Provide the (x, y) coordinate of the cell's center where the given text is located.  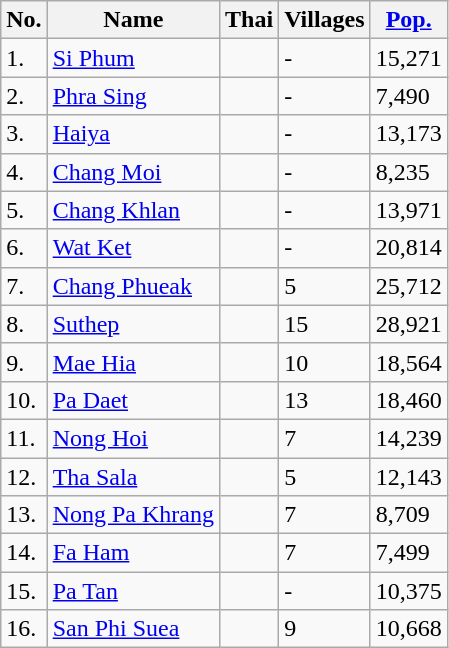
10,375 (408, 591)
6. (24, 248)
12. (24, 477)
Wat Ket (133, 248)
Pop. (408, 20)
20,814 (408, 248)
13,971 (408, 210)
10. (24, 400)
Chang Moi (133, 172)
Mae Hia (133, 362)
7,499 (408, 553)
18,460 (408, 400)
28,921 (408, 324)
Haiya (133, 134)
15 (325, 324)
13,173 (408, 134)
13 (325, 400)
15. (24, 591)
Name (133, 20)
Thai (250, 20)
San Phi Suea (133, 629)
14,239 (408, 438)
7. (24, 286)
15,271 (408, 58)
8,709 (408, 515)
Si Phum (133, 58)
Chang Khlan (133, 210)
Phra Sing (133, 96)
Villages (325, 20)
1. (24, 58)
14. (24, 553)
18,564 (408, 362)
25,712 (408, 286)
2. (24, 96)
9 (325, 629)
No. (24, 20)
Pa Tan (133, 591)
13. (24, 515)
Fa Ham (133, 553)
Nong Pa Khrang (133, 515)
Suthep (133, 324)
Chang Phueak (133, 286)
12,143 (408, 477)
5. (24, 210)
Pa Daet (133, 400)
8. (24, 324)
Nong Hoi (133, 438)
3. (24, 134)
10 (325, 362)
11. (24, 438)
10,668 (408, 629)
16. (24, 629)
9. (24, 362)
4. (24, 172)
8,235 (408, 172)
7,490 (408, 96)
Tha Sala (133, 477)
